Return [x, y] of the center of cell containing provided text 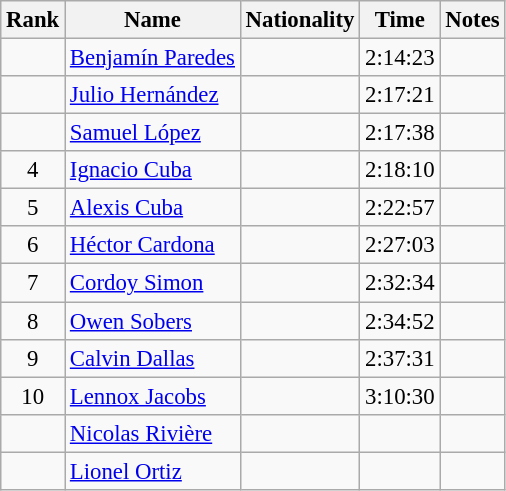
Samuel López [153, 133]
3:10:30 [400, 396]
9 [33, 358]
Calvin Dallas [153, 358]
Benjamín Paredes [153, 58]
Nicolas Rivière [153, 433]
2:17:21 [400, 95]
Owen Sobers [153, 321]
Lennox Jacobs [153, 396]
Nationality [300, 20]
10 [33, 396]
2:34:52 [400, 321]
Ignacio Cuba [153, 170]
Héctor Cardona [153, 245]
2:32:34 [400, 283]
Lionel Ortiz [153, 471]
2:37:31 [400, 358]
4 [33, 170]
5 [33, 208]
Notes [472, 20]
Alexis Cuba [153, 208]
8 [33, 321]
Name [153, 20]
2:27:03 [400, 245]
Rank [33, 20]
2:14:23 [400, 58]
6 [33, 245]
7 [33, 283]
Julio Hernández [153, 95]
2:17:38 [400, 133]
Cordoy Simon [153, 283]
2:22:57 [400, 208]
2:18:10 [400, 170]
Time [400, 20]
